Extract the [x, y] coordinate from the center of the cell holding the provided text.  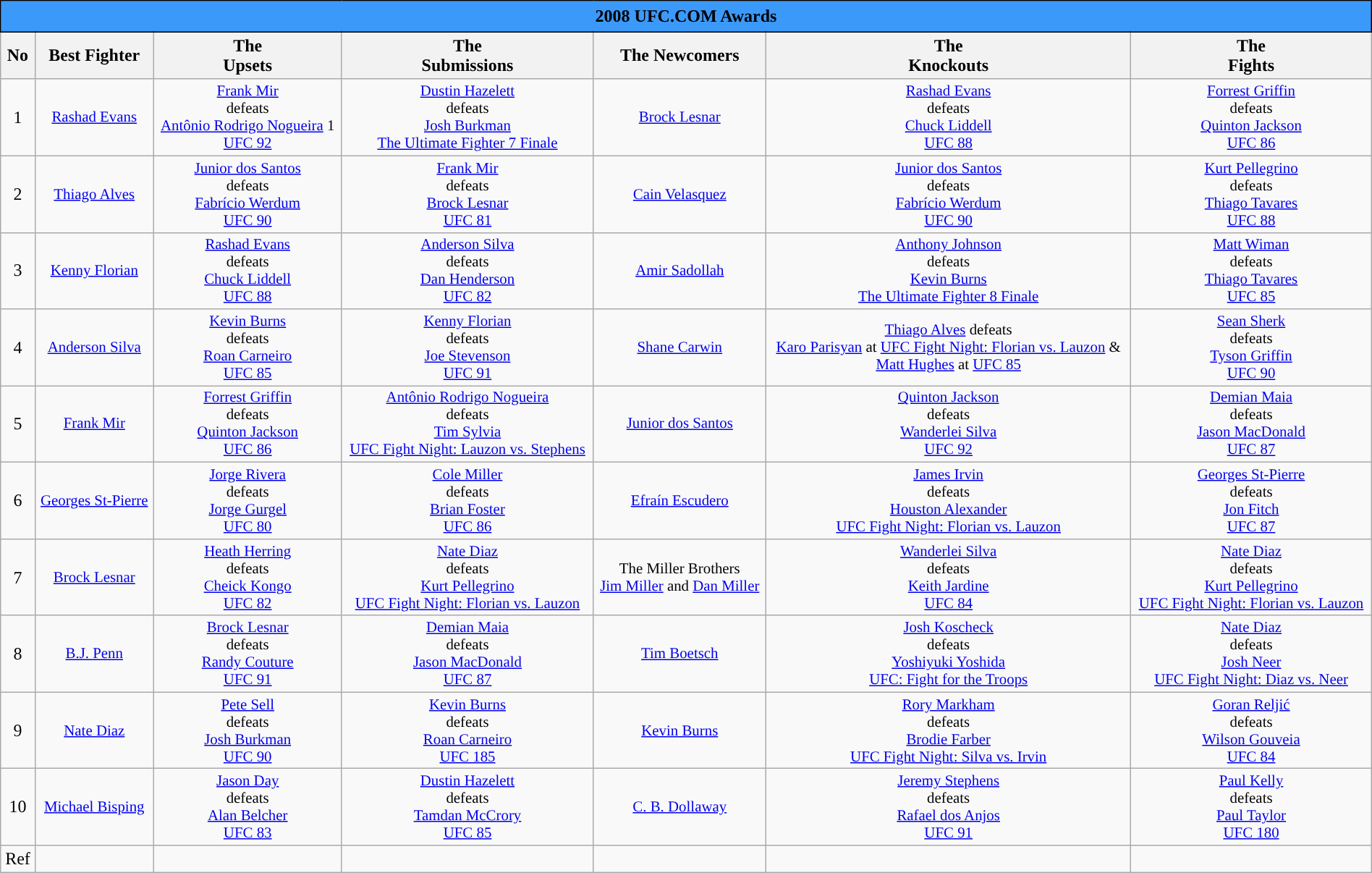
The Newcomers [680, 55]
Jason Day defeats Alan Belcher UFC 83 [247, 807]
No [17, 55]
Josh Koscheck defeats Yoshiyuki Yoshida UFC: Fight for the Troops [949, 654]
Paul Kelly defeats Paul Taylor UFC 180 [1251, 807]
3 [17, 271]
Shane Carwin [680, 347]
Thiago Alves [94, 194]
8 [17, 654]
Rory Markham defeats Brodie Farber UFC Fight Night: Silva vs. Irvin [949, 730]
Kevin Burns defeats Roan Carneiro UFC 185 [467, 730]
2008 UFC.COM Awards [686, 17]
Kenny Florian defeats Joe Stevenson UFC 91 [467, 347]
Cole Miller defeats Brian Foster UFC 86 [467, 501]
1 [17, 117]
Rashad Evans [94, 117]
Kevin Burns [680, 730]
Brock Lesnar defeats Randy Couture UFC 91 [247, 654]
Kevin Burns defeats Roan Carneiro UFC 85 [247, 347]
Best Fighter [94, 55]
Pete Sell defeats Josh Burkman UFC 90 [247, 730]
Antônio Rodrigo Nogueira defeats Tim Sylvia UFC Fight Night: Lauzon vs. Stephens [467, 424]
Georges St-Pierre defeats Jon Fitch UFC 87 [1251, 501]
Dustin Hazelett defeats Josh Burkman The Ultimate Fighter 7 Finale [467, 117]
TheUpsets [247, 55]
Anderson Silva defeats Dan Henderson UFC 82 [467, 271]
Frank Mir defeats Antônio Rodrigo Nogueira 1 UFC 92 [247, 117]
Anthony Johnson defeats Kevin Burns The Ultimate Fighter 8 Finale [949, 271]
Heath Herring defeats Cheick Kongo UFC 82 [247, 577]
James Irvin defeats Houston Alexander UFC Fight Night: Florian vs. Lauzon [949, 501]
Kenny Florian [94, 271]
Nate Diaz defeats Josh Neer UFC Fight Night: Diaz vs. Neer [1251, 654]
Matt Wiman defeats Thiago Tavares UFC 85 [1251, 271]
5 [17, 424]
Michael Bisping [94, 807]
Wanderlei Silva defeats Keith Jardine UFC 84 [949, 577]
Anderson Silva [94, 347]
Amir Sadollah [680, 271]
Frank Mir [94, 424]
9 [17, 730]
2 [17, 194]
4 [17, 347]
TheSubmissions [467, 55]
Nate Diaz [94, 730]
Junior dos Santos [680, 424]
Jorge Rivera defeats Jorge Gurgel UFC 80 [247, 501]
Tim Boetsch [680, 654]
The Miller Brothers Jim Miller and Dan Miller [680, 577]
Georges St-Pierre [94, 501]
Frank Mir defeats Brock Lesnar UFC 81 [467, 194]
Kurt Pellegrino defeats Thiago Tavares UFC 88 [1251, 194]
B.J. Penn [94, 654]
TheKnockouts [949, 55]
Dustin Hazelett defeats Tamdan McCrory UFC 85 [467, 807]
Thiago Alves defeats Karo Parisyan at UFC Fight Night: Florian vs. Lauzon & Matt Hughes at UFC 85 [949, 347]
C. B. Dollaway [680, 807]
7 [17, 577]
Efraín Escudero [680, 501]
TheFights [1251, 55]
Quinton Jackson defeats Wanderlei Silva UFC 92 [949, 424]
6 [17, 501]
Sean Sherk defeats Tyson Griffin UFC 90 [1251, 347]
Cain Velasquez [680, 194]
10 [17, 807]
Goran Reljić defeats Wilson Gouveia UFC 84 [1251, 730]
Ref [17, 859]
Jeremy Stephens defeats Rafael dos Anjos UFC 91 [949, 807]
